From the cell containing the given text, extract its center point as (X, Y) coordinate. 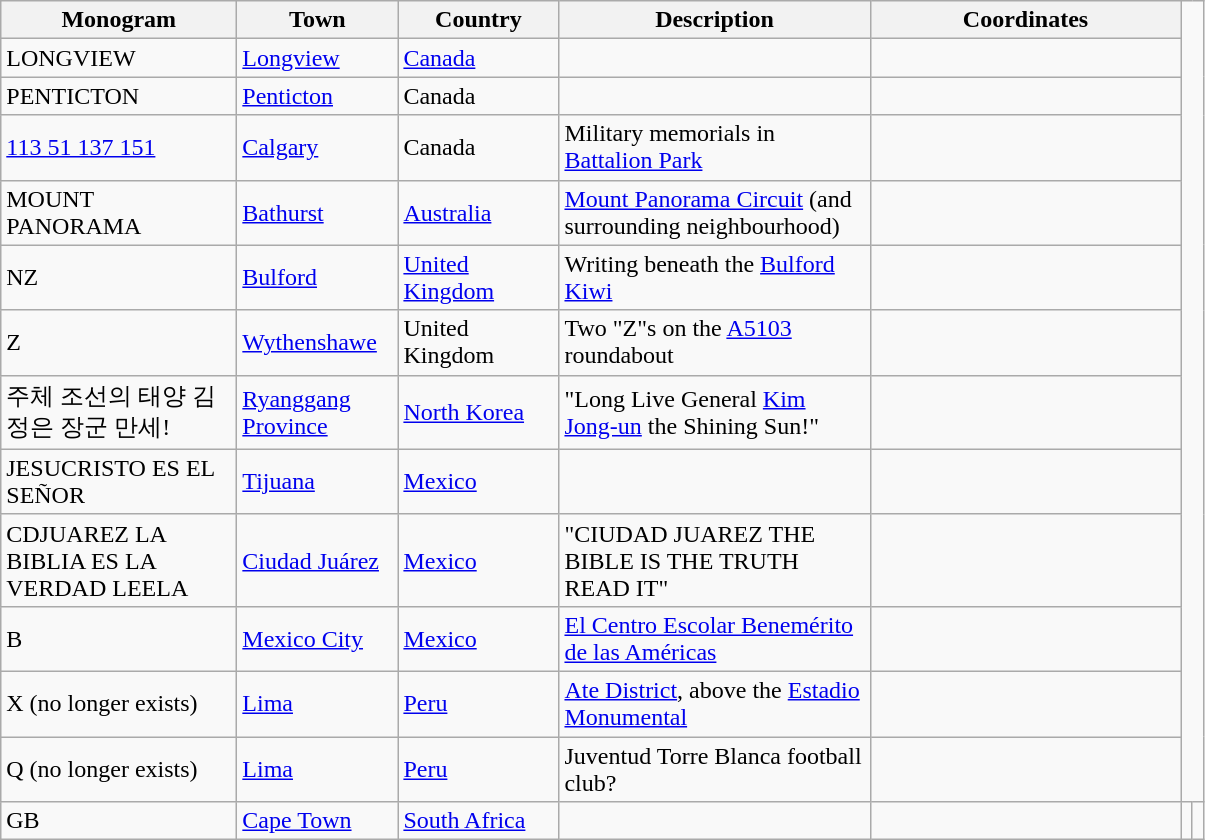
Ryanggang Province (318, 412)
CDJUAREZ LA BIBLIA ES LA VERDAD LEELA (119, 560)
Two "Z"s on the A5103 roundabout (714, 342)
PENTICTON (119, 96)
Penticton (318, 96)
Mount Panorama Circuit (and surrounding neighbourhood) (714, 212)
"CIUDAD JUAREZ THE BIBLE IS THE TRUTH READ IT" (714, 560)
Ate District, above the Estadio Monumental (714, 704)
GB (119, 821)
Ciudad Juárez (318, 560)
South Africa (478, 821)
LONGVIEW (119, 58)
Mexico City (318, 638)
113 51 137 151 (119, 148)
X (no longer exists) (119, 704)
North Korea (478, 412)
Australia (478, 212)
Cape Town (318, 821)
Town (318, 20)
Description (714, 20)
Writing beneath the Bulford Kiwi (714, 278)
Bulford (318, 278)
Country (478, 20)
MOUNT PANORAMA (119, 212)
Bathurst (318, 212)
Coordinates (1026, 20)
Military memorials in Battalion Park (714, 148)
Monogram (119, 20)
Tijuana (318, 482)
Wythenshawe (318, 342)
"Long Live General Kim Jong-un the Shining Sun!" (714, 412)
Juventud Torre Blanca football club? (714, 768)
Z (119, 342)
JESUCRISTO ES EL SEÑOR (119, 482)
Longview (318, 58)
Q (no longer exists) (119, 768)
NZ (119, 278)
El Centro Escolar Benemérito de las Américas (714, 638)
B (119, 638)
주체 조선의 태양 김정은 장군 만세! (119, 412)
Calgary (318, 148)
